From the cell containing the given text, extract its center point as [x, y] coordinate. 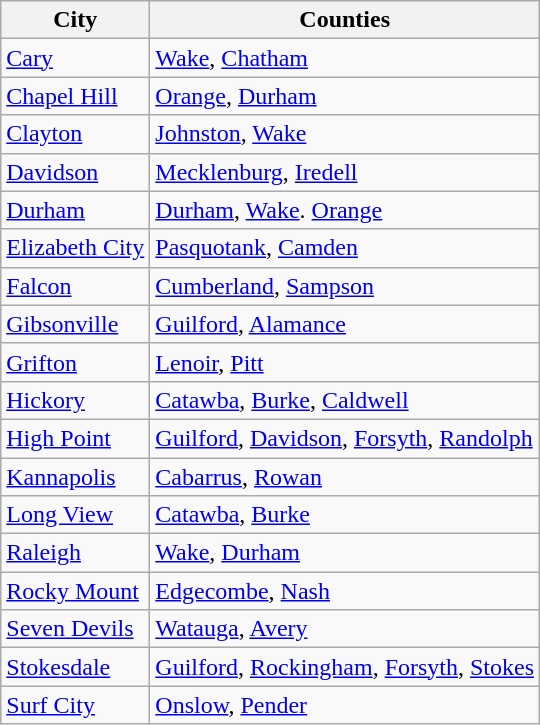
Guilford, Davidson, Forsyth, Randolph [345, 438]
Hickory [76, 400]
Durham [76, 210]
Lenoir, Pitt [345, 362]
Watauga, Avery [345, 629]
Raleigh [76, 553]
Seven Devils [76, 629]
Guilford, Alamance [345, 324]
Edgecombe, Nash [345, 591]
Wake, Durham [345, 553]
Cumberland, Sampson [345, 286]
Gibsonville [76, 324]
Durham, Wake. Orange [345, 210]
Catawba, Burke, Caldwell [345, 400]
Cary [76, 58]
Falcon [76, 286]
Chapel Hill [76, 96]
Elizabeth City [76, 248]
Long View [76, 515]
Stokesdale [76, 667]
Wake, Chatham [345, 58]
Davidson [76, 172]
Clayton [76, 134]
Kannapolis [76, 477]
Onslow, Pender [345, 705]
Mecklenburg, Iredell [345, 172]
Rocky Mount [76, 591]
Surf City [76, 705]
Catawba, Burke [345, 515]
Counties [345, 20]
Grifton [76, 362]
Orange, Durham [345, 96]
Cabarrus, Rowan [345, 477]
Pasquotank, Camden [345, 248]
Guilford, Rockingham, Forsyth, Stokes [345, 667]
City [76, 20]
High Point [76, 438]
Johnston, Wake [345, 134]
